Scan for the cell matching the given text and deliver its (x, y) coordinate at center. 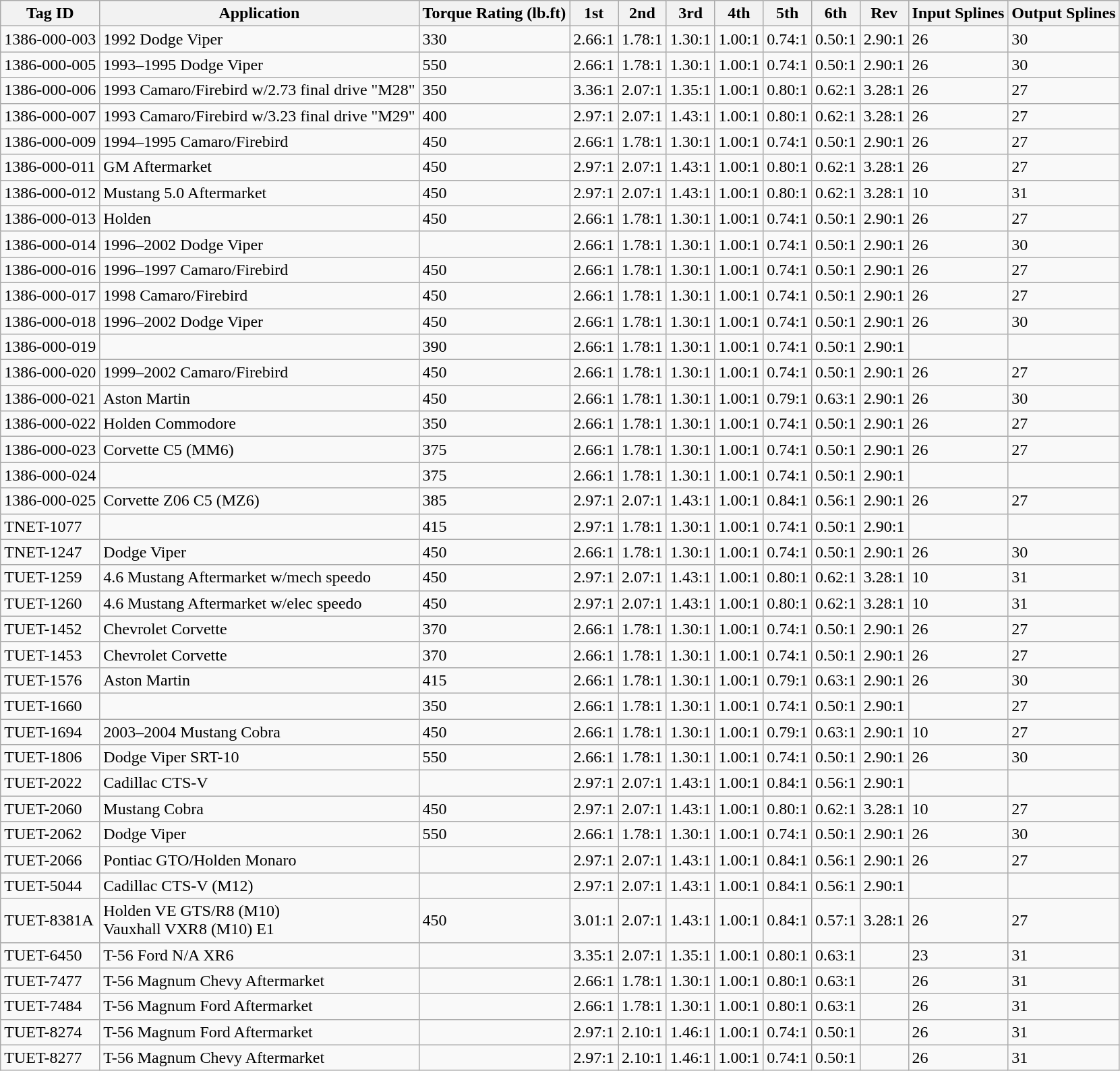
1st (594, 13)
1999–2002 Camaro/Firebird (259, 373)
1386-000-005 (50, 65)
1386-000-016 (50, 270)
Holden Commodore (259, 424)
3.36:1 (594, 90)
TUET-7477 (50, 981)
Corvette C5 (MM6) (259, 450)
Holden VE GTS/R8 (M10)Vauxhall VXR8 (M10) E1 (259, 921)
Mustang Cobra (259, 809)
1386-000-003 (50, 39)
6th (836, 13)
1386-000-021 (50, 398)
TUET-2060 (50, 809)
1386-000-020 (50, 373)
TUET-1260 (50, 603)
1993 Camaro/Firebird w/2.73 final drive "M28" (259, 90)
1993 Camaro/Firebird w/3.23 final drive "M29" (259, 116)
23 (958, 955)
1386-000-022 (50, 424)
TUET-1694 (50, 731)
Cadillac CTS-V (259, 783)
TUET-1576 (50, 680)
TUET-6450 (50, 955)
TUET-2022 (50, 783)
Tag ID (50, 13)
4.6 Mustang Aftermarket w/mech speedo (259, 578)
T-56 Ford N/A XR6 (259, 955)
TUET-8274 (50, 1032)
TUET-2062 (50, 834)
Dodge Viper SRT-10 (259, 758)
2nd (643, 13)
5th (788, 13)
3.01:1 (594, 921)
1386-000-017 (50, 295)
390 (494, 347)
1386-000-024 (50, 475)
Rev (884, 13)
Corvette Z06 C5 (MZ6) (259, 501)
GM Aftermarket (259, 167)
385 (494, 501)
1386-000-019 (50, 347)
TUET-8381A (50, 921)
TUET-1806 (50, 758)
TUET-8277 (50, 1058)
TUET-7484 (50, 1006)
2003–2004 Mustang Cobra (259, 731)
Application (259, 13)
1998 Camaro/Firebird (259, 295)
0.57:1 (836, 921)
3rd (690, 13)
330 (494, 39)
1386-000-013 (50, 218)
Cadillac CTS-V (M12) (259, 886)
1386-000-009 (50, 142)
1386-000-006 (50, 90)
TUET-1452 (50, 629)
1994–1995 Camaro/Firebird (259, 142)
1386-000-012 (50, 193)
1386-000-007 (50, 116)
TUET-1259 (50, 578)
TNET-1077 (50, 526)
1993–1995 Dodge Viper (259, 65)
4.6 Mustang Aftermarket w/elec speedo (259, 603)
TUET-1453 (50, 654)
Pontiac GTO/Holden Monaro (259, 860)
4th (739, 13)
Input Splines (958, 13)
1386-000-018 (50, 322)
3.35:1 (594, 955)
TUET-2066 (50, 860)
400 (494, 116)
Torque Rating (lb.ft) (494, 13)
1386-000-014 (50, 244)
1386-000-025 (50, 501)
1386-000-023 (50, 450)
1992 Dodge Viper (259, 39)
1386-000-011 (50, 167)
Holden (259, 218)
Output Splines (1064, 13)
Mustang 5.0 Aftermarket (259, 193)
TNET-1247 (50, 552)
TUET-1660 (50, 706)
1996–1997 Camaro/Firebird (259, 270)
TUET-5044 (50, 886)
